Return (x, y) of the center of cell containing provided text 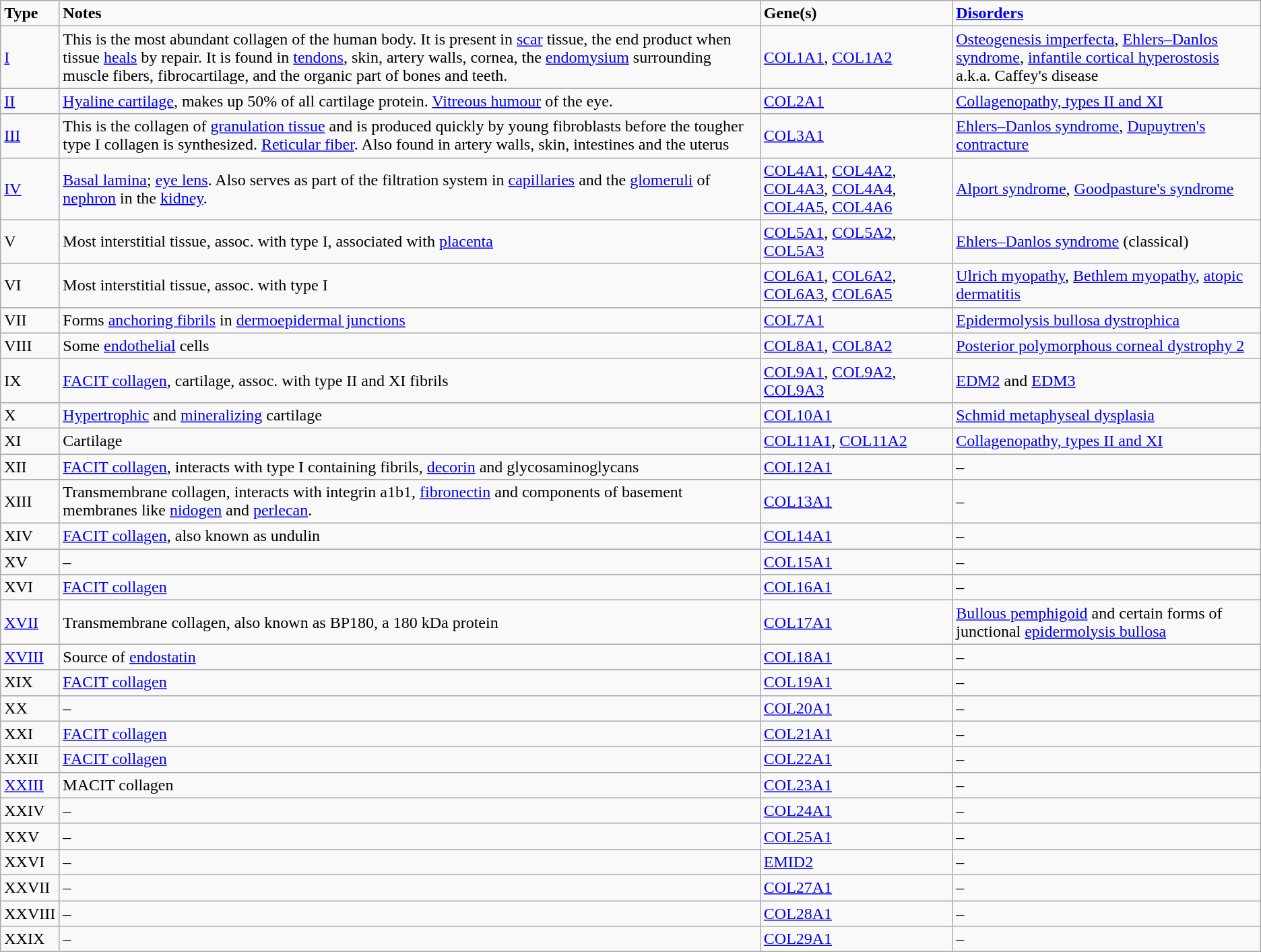
XII (30, 467)
III (30, 136)
VIII (30, 346)
FACIT collagen, also known as undulin (410, 536)
Alport syndrome, Goodpasture's syndrome (1107, 189)
Disorders (1107, 13)
Schmid metaphyseal dysplasia (1107, 415)
COL24A1 (855, 811)
Type (30, 13)
COL29A1 (855, 939)
Forms anchoring fibrils in dermoepidermal junctions (410, 320)
XI (30, 441)
COL27A1 (855, 887)
FACIT collagen, cartilage, assoc. with type II and XI fibrils (410, 380)
XXVIII (30, 913)
FACIT collagen, interacts with type I containing fibrils, decorin and glycosaminoglycans (410, 467)
II (30, 101)
VI (30, 286)
Ulrich myopathy, Bethlem myopathy, atopic dermatitis (1107, 286)
XIV (30, 536)
COL5A1, COL5A2, COL5A3 (855, 241)
I (30, 57)
XVIII (30, 657)
COL6A1, COL6A2, COL6A3, COL6A5 (855, 286)
Cartilage (410, 441)
COL4A1, COL4A2, COL4A3, COL4A4, COL4A5, COL4A6 (855, 189)
Ehlers–Danlos syndrome, Dupuytren's contracture (1107, 136)
Most interstitial tissue, assoc. with type I (410, 286)
Osteogenesis imperfecta, Ehlers–Danlos syndrome, infantile cortical hyperostosis a.k.a. Caffey's disease (1107, 57)
XXIX (30, 939)
Ehlers–Danlos syndrome (classical) (1107, 241)
COL25A1 (855, 836)
XXIII (30, 785)
XVII (30, 623)
XXV (30, 836)
COL23A1 (855, 785)
COL20A1 (855, 708)
Some endothelial cells (410, 346)
VII (30, 320)
EMID2 (855, 862)
COL11A1, COL11A2 (855, 441)
COL7A1 (855, 320)
XIX (30, 683)
COL21A1 (855, 734)
COL17A1 (855, 623)
X (30, 415)
XX (30, 708)
COL10A1 (855, 415)
XXVII (30, 887)
COL18A1 (855, 657)
V (30, 241)
XXIV (30, 811)
XXII (30, 759)
XXVI (30, 862)
XIII (30, 501)
IX (30, 380)
Hyaline cartilage, makes up 50% of all cartilage protein. Vitreous humour of the eye. (410, 101)
COL28A1 (855, 913)
COL9A1, COL9A2, COL9A3 (855, 380)
Source of endostatin (410, 657)
Bullous pemphigoid and certain forms of junctional epidermolysis bullosa (1107, 623)
Notes (410, 13)
COL13A1 (855, 501)
COL14A1 (855, 536)
COL12A1 (855, 467)
COL22A1 (855, 759)
Hypertrophic and mineralizing cartilage (410, 415)
Transmembrane collagen, interacts with integrin a1b1, fibronectin and components of basement membranes like nidogen and perlecan. (410, 501)
IV (30, 189)
XV (30, 562)
COL19A1 (855, 683)
XXI (30, 734)
COL8A1, COL8A2 (855, 346)
EDM2 and EDM3 (1107, 380)
Basal lamina; eye lens. Also serves as part of the filtration system in capillaries and the glomeruli of nephron in the kidney. (410, 189)
XVI (30, 588)
Most interstitial tissue, assoc. with type I, associated with placenta (410, 241)
COL1A1, COL1A2 (855, 57)
COL2A1 (855, 101)
MACIT collagen (410, 785)
Gene(s) (855, 13)
COL3A1 (855, 136)
COL15A1 (855, 562)
COL16A1 (855, 588)
Transmembrane collagen, also known as BP180, a 180 kDa protein (410, 623)
Posterior polymorphous corneal dystrophy 2 (1107, 346)
Epidermolysis bullosa dystrophica (1107, 320)
